Scan for the cell matching the given text and deliver its [x, y] coordinate at center. 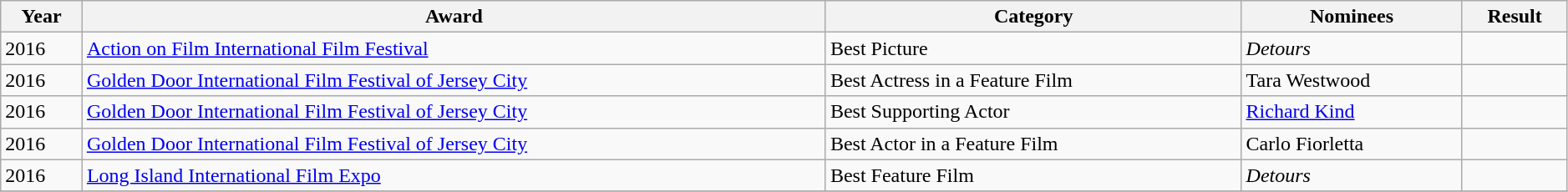
Best Picture [1033, 48]
Award [454, 17]
Action on Film International Film Festival [454, 48]
Nominees [1352, 17]
Category [1033, 17]
Year [42, 17]
Best Actress in a Feature Film [1033, 80]
Carlo Fiorletta [1352, 144]
Best Supporting Actor [1033, 112]
Richard Kind [1352, 112]
Tara Westwood [1352, 80]
Best Feature Film [1033, 175]
Long Island International Film Expo [454, 175]
Result [1515, 17]
Best Actor in a Feature Film [1033, 144]
